Provide the (x, y) coordinate of the cell's center where the given text is located.  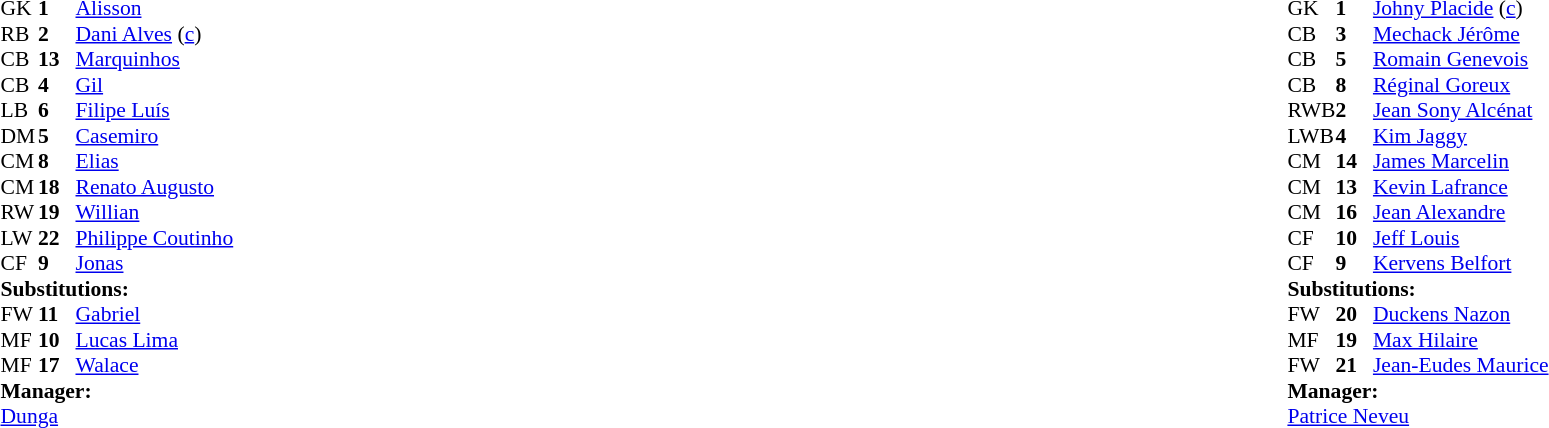
Duckens Nazon (1461, 315)
22 (57, 238)
Max Hilaire (1461, 340)
Renato Augusto (155, 187)
RWB (1311, 111)
6 (57, 111)
14 (1354, 161)
Elias (155, 161)
3 (1354, 34)
Marquinhos (155, 59)
Lucas Lima (155, 340)
Kevin Lafrance (1461, 187)
Willian (155, 213)
Philippe Coutinho (155, 238)
21 (1354, 365)
Casemiro (155, 136)
LW (19, 238)
Jean-Eudes Maurice (1461, 365)
LB (19, 111)
RB (19, 34)
Jean Alexandre (1461, 213)
20 (1354, 315)
Mechack Jérôme (1461, 34)
Gil (155, 85)
LWB (1311, 136)
Réginal Goreux (1461, 85)
Kervens Belfort (1461, 263)
James Marcelin (1461, 161)
Jeff Louis (1461, 238)
Walace (155, 365)
RW (19, 213)
Dani Alves (c) (155, 34)
Jonas (155, 263)
Romain Genevois (1461, 59)
18 (57, 187)
Jean Sony Alcénat (1461, 111)
16 (1354, 213)
Filipe Luís (155, 111)
Kim Jaggy (1461, 136)
17 (57, 365)
DM (19, 136)
11 (57, 315)
Gabriel (155, 315)
